Provide the [X, Y] coordinate of the cell's center where the given text is located.  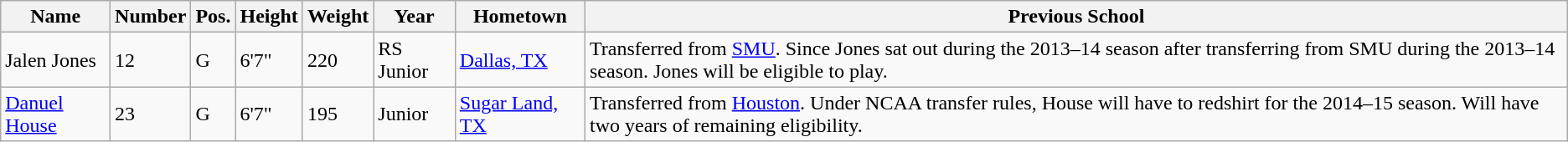
23 [151, 114]
Year [415, 17]
220 [338, 60]
12 [151, 60]
Danuel House [55, 114]
Dallas, TX [519, 60]
Height [269, 17]
Hometown [519, 17]
Number [151, 17]
Sugar Land, TX [519, 114]
Pos. [213, 17]
Jalen Jones [55, 60]
Weight [338, 17]
Junior [415, 114]
195 [338, 114]
Previous School [1075, 17]
RS Junior [415, 60]
Name [55, 17]
